Provide the (X, Y) coordinate of the cell's center where the given text is located.  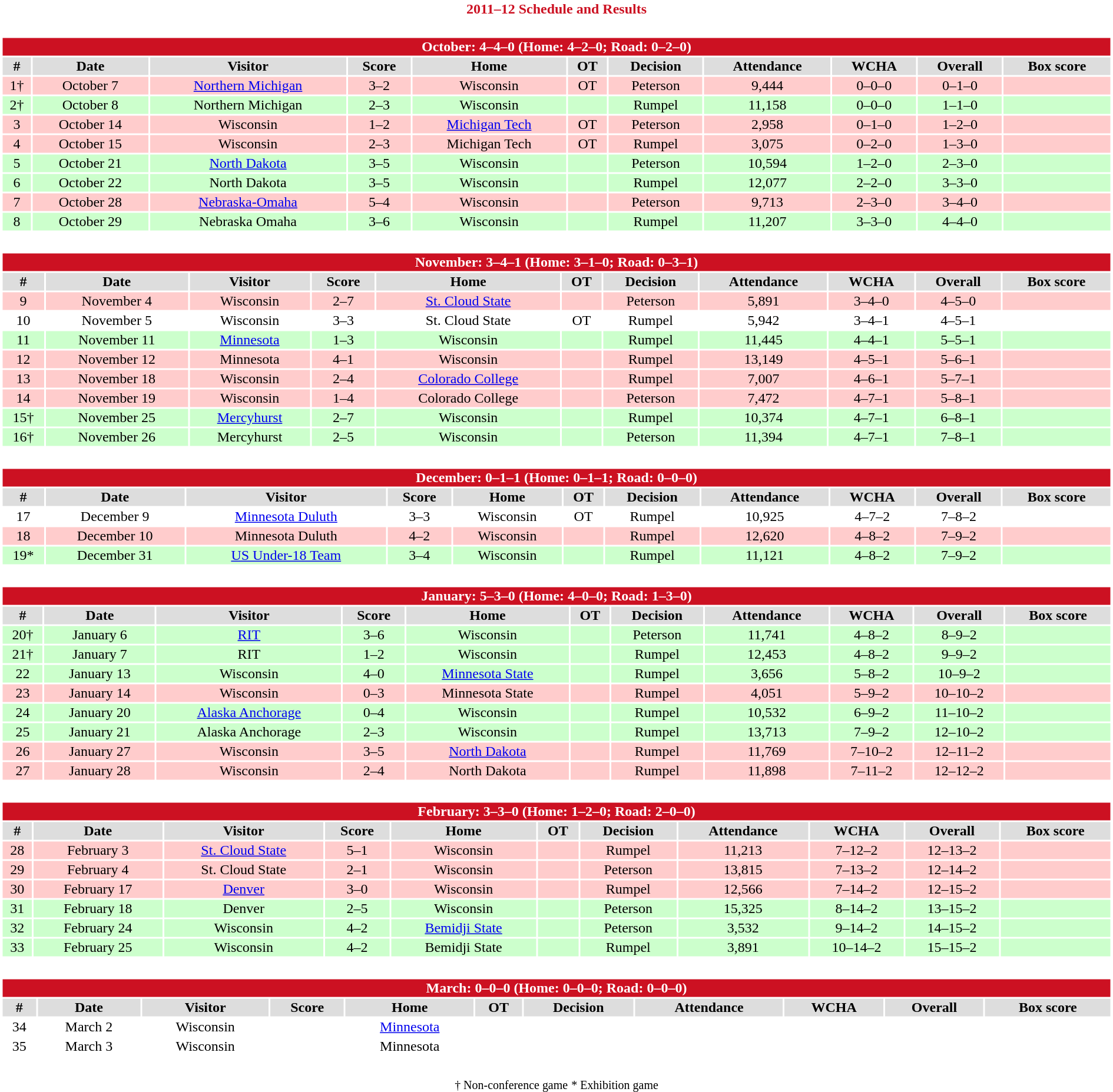
4–0 (373, 674)
34 (19, 1027)
December 31 (115, 555)
11,741 (767, 635)
13,713 (767, 732)
27 (22, 771)
9–9–2 (959, 654)
November 26 (117, 437)
12–12–2 (959, 771)
3–4 (419, 555)
February: 3–3–0 (Home: 1–2–0; Road: 2–0–0) (556, 812)
January 21 (100, 732)
32 (16, 928)
4–4–0 (960, 222)
11,207 (767, 222)
11,121 (764, 555)
9,444 (767, 85)
0–3 (373, 693)
30 (16, 889)
7,007 (763, 379)
7–14–2 (856, 889)
3,532 (743, 928)
24 (22, 713)
5 (16, 163)
12–13–2 (952, 851)
10–9–2 (959, 674)
US Under-18 Team (286, 555)
11–10–2 (959, 713)
October 29 (90, 222)
February 18 (98, 908)
12–14–2 (952, 869)
9 (23, 301)
9,713 (767, 202)
October 15 (90, 144)
October 8 (90, 105)
November 11 (117, 340)
7–8–2 (959, 516)
October 22 (90, 183)
4–4–1 (872, 340)
December: 0–1–1 (Home: 0–1–1; Road: 0–0–0) (556, 477)
19* (23, 555)
12,620 (764, 536)
7 (16, 202)
5–5–1 (958, 340)
11 (23, 340)
4–6–1 (872, 379)
12,077 (767, 183)
6 (16, 183)
March 2 (89, 1027)
3,656 (767, 674)
January 28 (100, 771)
11,445 (763, 340)
March 3 (89, 1046)
February 25 (98, 947)
October 28 (90, 202)
20† (22, 635)
21† (22, 654)
Nebraska Omaha (247, 222)
1–4 (343, 399)
18 (23, 536)
January 20 (100, 713)
7–12–2 (856, 851)
7–8–1 (958, 437)
17 (23, 516)
12–10–2 (959, 732)
0–4 (373, 713)
December 9 (115, 516)
1† (16, 85)
11,213 (743, 851)
35 (19, 1046)
16† (23, 437)
6–9–2 (872, 713)
February 3 (98, 851)
33 (16, 947)
10 (23, 321)
4–5–0 (958, 301)
January 7 (100, 654)
11,769 (767, 752)
3–0 (357, 889)
10,925 (764, 516)
March: 0–0–0 (Home: 0–0–0; Road: 0–0–0) (556, 988)
12,566 (743, 889)
7–13–2 (856, 869)
3 (16, 124)
12 (23, 360)
7,472 (763, 399)
9–14–2 (856, 928)
5–4 (379, 202)
10,594 (767, 163)
January 27 (100, 752)
5–7–1 (958, 379)
13 (23, 379)
2–1 (357, 869)
1–1–0 (960, 105)
November 18 (117, 379)
7–11–2 (872, 771)
5,942 (763, 321)
January 14 (100, 693)
4–7–2 (872, 516)
10,532 (767, 713)
4,051 (767, 693)
13–15–2 (952, 908)
5–1 (357, 851)
29 (16, 869)
January 6 (100, 635)
November 12 (117, 360)
31 (16, 908)
January: 5–3–0 (Home: 4–0–0; Road: 1–3–0) (556, 596)
November 19 (117, 399)
October 7 (90, 85)
5–8–1 (958, 399)
25 (22, 732)
7–10–2 (872, 752)
2† (16, 105)
3,891 (743, 947)
11,394 (763, 437)
14 (23, 399)
February 24 (98, 928)
February 17 (98, 889)
2011–12 Schedule and Results (556, 9)
Nebraska-Omaha (247, 202)
15–15–2 (952, 947)
November 25 (117, 417)
1–3–0 (960, 144)
12,453 (767, 654)
12–15–2 (952, 889)
8–9–2 (959, 635)
3,075 (767, 144)
22 (22, 674)
November 5 (117, 321)
10,374 (763, 417)
1–3 (343, 340)
28 (16, 851)
4–1 (343, 360)
15† (23, 417)
November: 3–4–1 (Home: 3–1–0; Road: 0–3–1) (556, 262)
3–4–1 (872, 321)
October 21 (90, 163)
January 13 (100, 674)
8–14–2 (856, 908)
4 (16, 144)
5–9–2 (872, 693)
11,158 (767, 105)
0–2–0 (874, 144)
2–2–0 (874, 183)
10–14–2 (856, 947)
6–8–1 (958, 417)
5,891 (763, 301)
October: 4–4–0 (Home: 4–2–0; Road: 0–2–0) (556, 47)
10–10–2 (959, 693)
15,325 (743, 908)
13,149 (763, 360)
October 14 (90, 124)
12–11–2 (959, 752)
13,815 (743, 869)
26 (22, 752)
February 4 (98, 869)
23 (22, 693)
5–6–1 (958, 360)
3–2 (379, 85)
14–15–2 (952, 928)
2,958 (767, 124)
8 (16, 222)
11,898 (767, 771)
December 10 (115, 536)
5–8–2 (872, 674)
November 4 (117, 301)
